Identify which cell holds the provided text, then report its [X, Y] central coordinate. 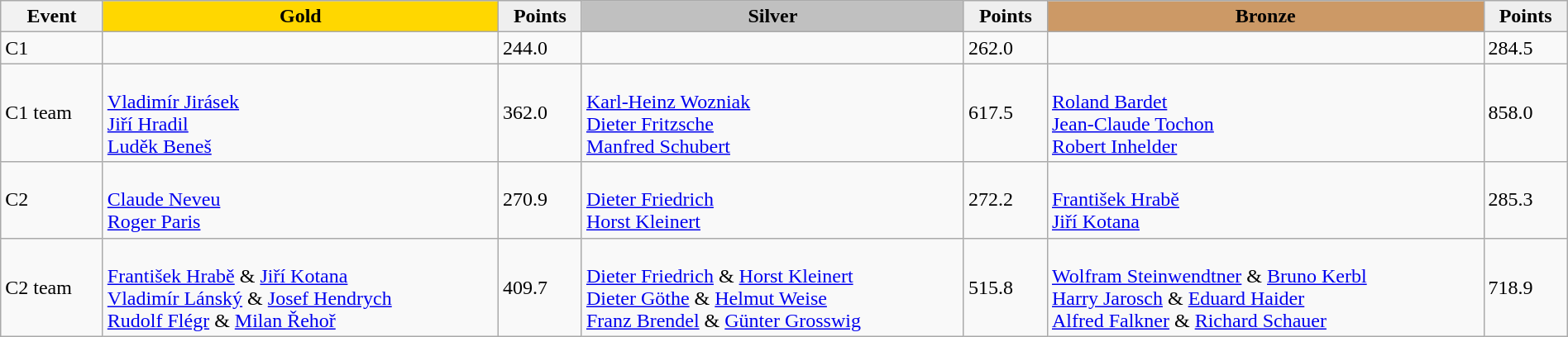
515.8 [1006, 287]
262.0 [1006, 48]
František HraběJiří Kotana [1265, 200]
285.3 [1525, 200]
858.0 [1525, 112]
Dieter FriedrichHorst Kleinert [772, 200]
272.2 [1006, 200]
Claude NeveuRoger Paris [300, 200]
Silver [772, 17]
C2 team [52, 287]
362.0 [539, 112]
718.9 [1525, 287]
409.7 [539, 287]
C1 [52, 48]
Roland BardetJean-Claude TochonRobert Inhelder [1265, 112]
Gold [300, 17]
Wolfram Steinwendtner & Bruno KerblHarry Jarosch & Eduard HaiderAlfred Falkner & Richard Schauer [1265, 287]
Bronze [1265, 17]
Vladimír JirásekJiří HradilLuděk Beneš [300, 112]
Event [52, 17]
617.5 [1006, 112]
284.5 [1525, 48]
270.9 [539, 200]
244.0 [539, 48]
C2 [52, 200]
Dieter Friedrich & Horst KleinertDieter Göthe & Helmut WeiseFranz Brendel & Günter Grosswig [772, 287]
Karl-Heinz WozniakDieter FritzscheManfred Schubert [772, 112]
František Hrabě & Jiří KotanaVladimír Lánský & Josef HendrychRudolf Flégr & Milan Řehoř [300, 287]
C1 team [52, 112]
